Provide the [x, y] coordinate of the cell's center where the given text is located.  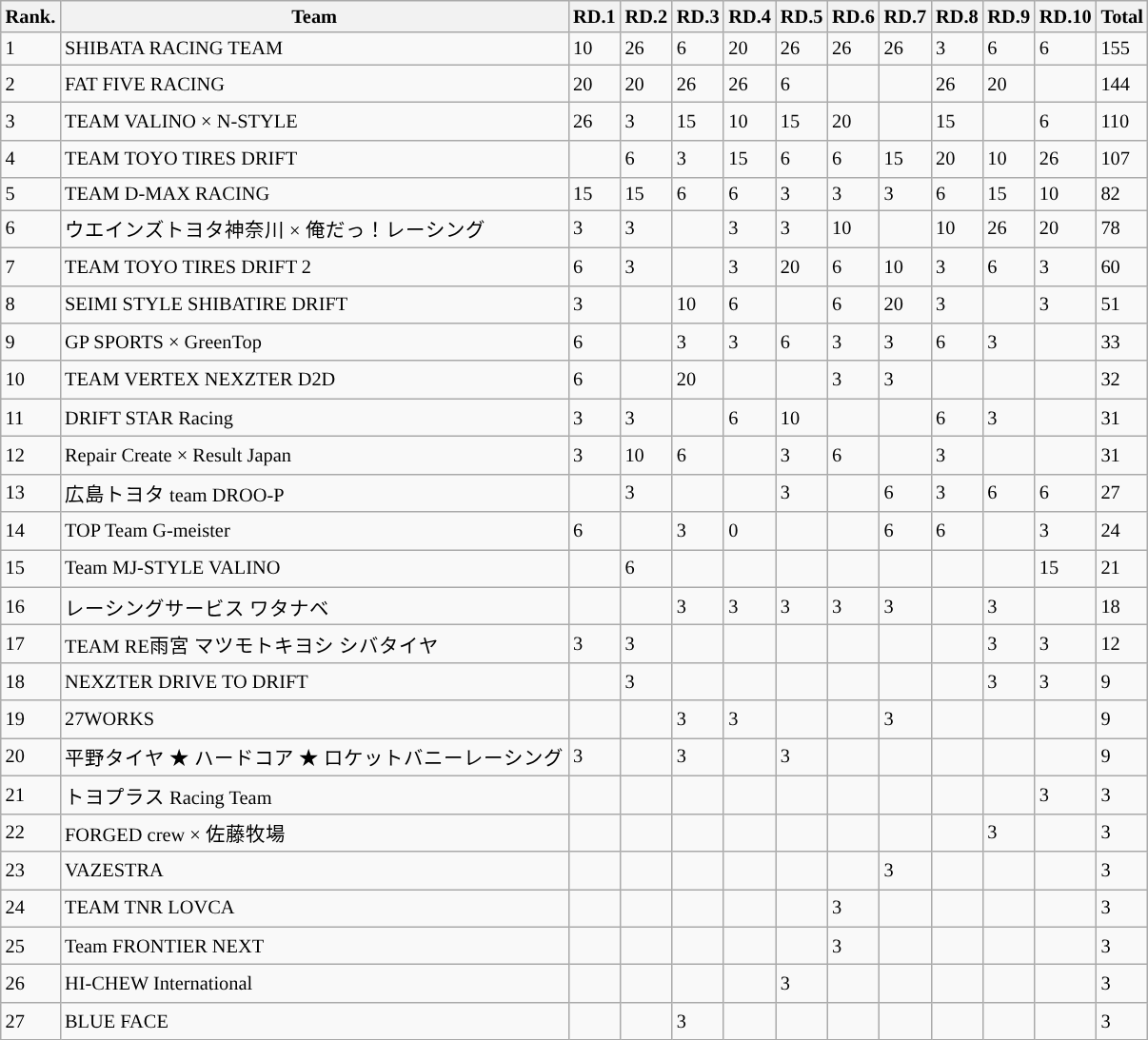
19 [30, 719]
107 [1122, 159]
TEAM TOYO TIRES DRIFT [314, 159]
155 [1122, 49]
ウエインズトヨタ神奈川 × 俺だっ！レーシング [314, 228]
SEIMI STYLE SHIBATIRE DRIFT [314, 304]
14 [30, 531]
Team FRONTIER NEXT [314, 946]
トヨプラス Racing Team [314, 795]
TOP Team G-meister [314, 531]
5 [30, 194]
GP SPORTS × GreenTop [314, 342]
Total [1122, 16]
HI-CHEW International [314, 983]
144 [1122, 84]
NEXZTER DRIVE TO DRIFT [314, 681]
11 [30, 418]
TEAM RE雨宮 マツモトキヨシ シバタイヤ [314, 643]
22 [30, 833]
RD.2 [646, 16]
FAT FIVE RACING [314, 84]
Team [314, 16]
RD.4 [749, 16]
23 [30, 870]
Rank. [30, 16]
32 [1122, 380]
TEAM D-MAX RACING [314, 194]
広島トヨタ team DROO-P [314, 493]
13 [30, 493]
BLUE FACE [314, 1021]
60 [1122, 266]
7 [30, 266]
VAZESTRA [314, 870]
RD.3 [698, 16]
1 [30, 49]
82 [1122, 194]
Repair Create × Result Japan [314, 455]
33 [1122, 342]
RD.9 [1009, 16]
Team MJ-STYLE VALINO [314, 568]
78 [1122, 228]
平野タイヤ ★ ハードコア ★ ロケットバニーレーシング [314, 756]
RD.5 [802, 16]
TEAM TNR LOVCA [314, 908]
2 [30, 84]
DRIFT STAR Racing [314, 418]
25 [30, 946]
SHIBATA RACING TEAM [314, 49]
RD.7 [905, 16]
RD.10 [1066, 16]
16 [30, 606]
0 [749, 531]
RD.1 [594, 16]
RD.6 [853, 16]
8 [30, 304]
TEAM TOYO TIRES DRIFT 2 [314, 266]
51 [1122, 304]
17 [30, 643]
TEAM VALINO × N-STYLE [314, 121]
RD.8 [957, 16]
110 [1122, 121]
FORGED crew × 佐藤牧場 [314, 833]
27WORKS [314, 719]
TEAM VERTEX NEXZTER D2D [314, 380]
レーシングサービス ワタナベ [314, 606]
4 [30, 159]
